Find where the given text appears and provide that cell's center as [x, y] coordinate. 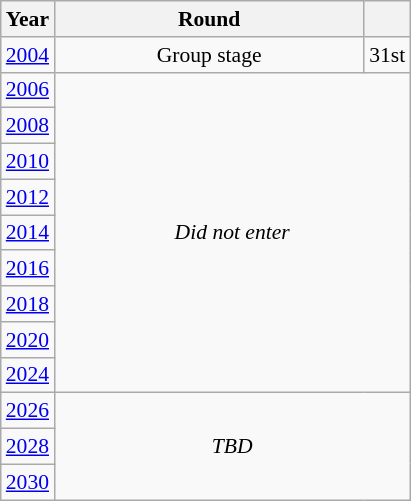
Group stage [209, 55]
Round [209, 19]
2024 [28, 375]
2014 [28, 233]
2016 [28, 269]
2018 [28, 304]
2004 [28, 55]
TBD [232, 446]
2012 [28, 197]
2030 [28, 482]
2028 [28, 447]
2010 [28, 162]
2006 [28, 90]
2026 [28, 411]
Did not enter [232, 232]
2008 [28, 126]
Year [28, 19]
2020 [28, 340]
31st [387, 55]
